Pinpoint the cell where the given text exists, returning its [X, Y] midpoint coordinate. 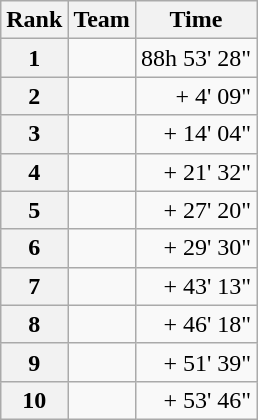
+ 4' 09" [196, 96]
Time [196, 20]
7 [34, 286]
Team [102, 20]
1 [34, 58]
3 [34, 134]
8 [34, 324]
+ 43' 13" [196, 286]
4 [34, 172]
88h 53' 28" [196, 58]
+ 21' 32" [196, 172]
+ 27' 20" [196, 210]
+ 14' 04" [196, 134]
10 [34, 400]
9 [34, 362]
5 [34, 210]
2 [34, 96]
+ 53' 46" [196, 400]
+ 29' 30" [196, 248]
6 [34, 248]
Rank [34, 20]
+ 51' 39" [196, 362]
+ 46' 18" [196, 324]
